Provide the [x, y] coordinate of the cell's center where the given text is located.  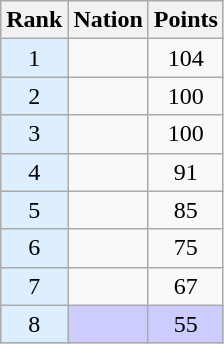
104 [186, 58]
91 [186, 172]
5 [34, 210]
1 [34, 58]
Points [186, 20]
75 [186, 248]
85 [186, 210]
Rank [34, 20]
4 [34, 172]
55 [186, 324]
2 [34, 96]
3 [34, 134]
67 [186, 286]
8 [34, 324]
6 [34, 248]
Nation [108, 20]
7 [34, 286]
